Search for the cell housing the specified text and yield its (x, y) center coordinate. 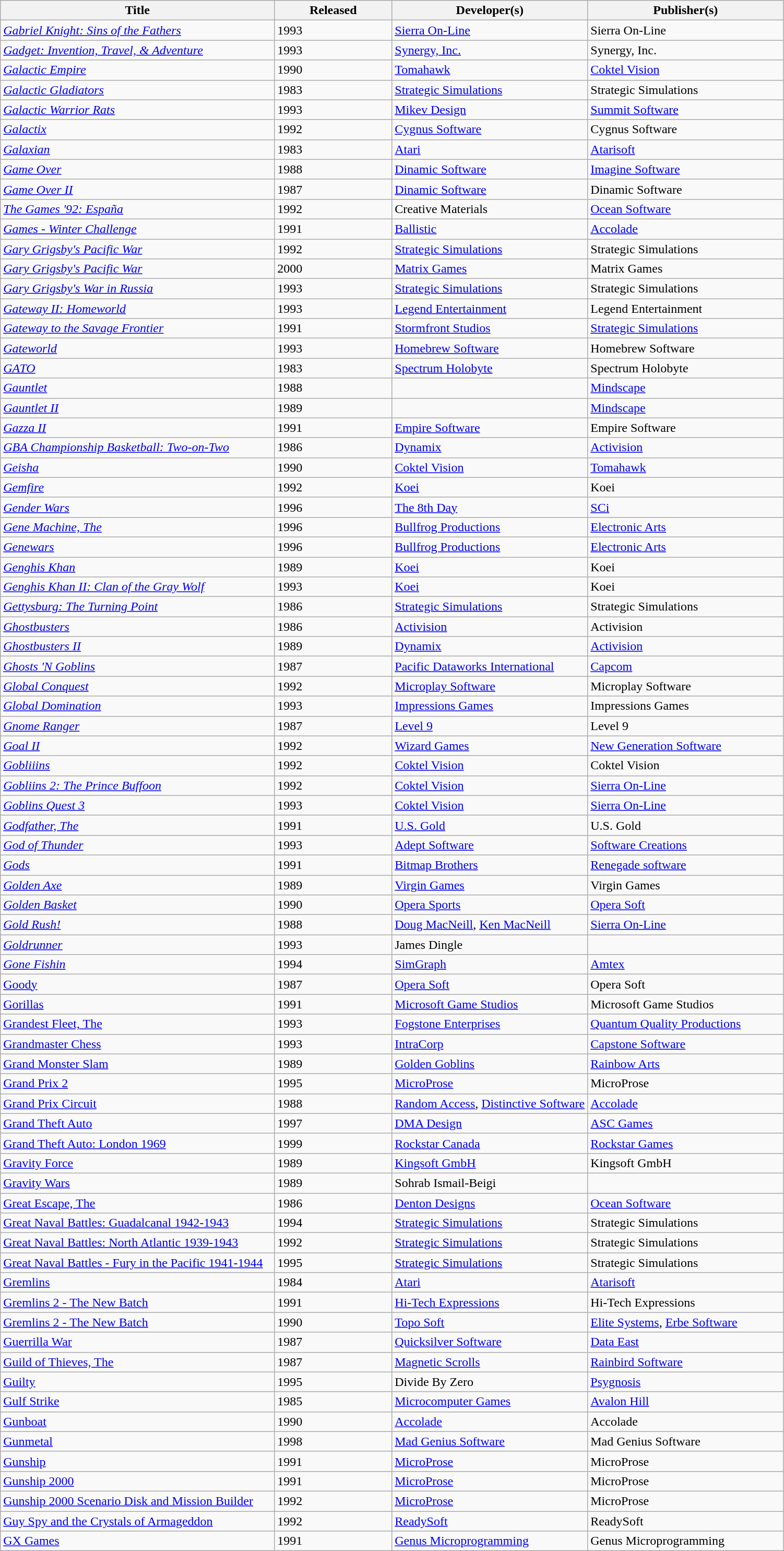
Fogstone Enterprises (490, 1024)
Grand Monster Slam (138, 1064)
Data East (686, 1342)
Ghostbusters II (138, 647)
Ghostbusters (138, 627)
1985 (333, 1402)
Grand Prix Circuit (138, 1103)
Godfather, The (138, 825)
Adept Software (490, 845)
Galaxian (138, 149)
Gateworld (138, 348)
Random Access, Distinctive Software (490, 1103)
Renegade software (686, 865)
Games - Winter Challenge (138, 229)
IntraCorp (490, 1044)
Golden Basket (138, 905)
James Dingle (490, 945)
Goblins Quest 3 (138, 805)
1984 (333, 1283)
Gulf Strike (138, 1402)
Gateway II: Homeworld (138, 309)
Gremlins (138, 1283)
Great Escape, The (138, 1203)
Gone Fishin (138, 965)
Quicksilver Software (490, 1342)
Amtex (686, 965)
Gunship 2000 (138, 1481)
Ghosts 'N Goblins (138, 666)
Gunship 2000 Scenario Disk and Mission Builder (138, 1501)
Opera Sports (490, 905)
Capcom (686, 666)
Grandest Fleet, The (138, 1024)
Summit Software (686, 110)
Grand Theft Auto (138, 1123)
Gazza II (138, 428)
Gary Grigsby's War in Russia (138, 289)
Gauntlet (138, 388)
Gunboat (138, 1421)
Gold Rush! (138, 925)
Great Naval Battles - Fury in the Pacific 1941-1944 (138, 1263)
SimGraph (490, 965)
Genghis Khan (138, 567)
Guy Spy and the Crystals of Armageddon (138, 1521)
SCi (686, 507)
Great Naval Battles: North Atlantic 1939-1943 (138, 1243)
Sohrab Ismail‑Beigi (490, 1183)
Gene Machine, The (138, 527)
Magnetic Scrolls (490, 1362)
Geisha (138, 467)
Stormfront Studios (490, 328)
Game Over II (138, 189)
Quantum Quality Productions (686, 1024)
Gender Wars (138, 507)
Golden Goblins (490, 1064)
Gnome Ranger (138, 726)
Mikev Design (490, 110)
Goal II (138, 746)
Grand Theft Auto: London 1969 (138, 1143)
Galactic Warrior Rats (138, 110)
Ballistic (490, 229)
Gabriel Knight: Sins of the Fathers (138, 30)
1998 (333, 1441)
Pacific Dataworks International (490, 666)
The 8th Day (490, 507)
Gettysburg: The Turning Point (138, 607)
Denton Designs (490, 1203)
Doug MacNeill, Ken MacNeill (490, 925)
Goldrunner (138, 945)
Rockstar Games (686, 1143)
Goody (138, 984)
Rockstar Canada (490, 1143)
2000 (333, 269)
Genghis Khan II: Clan of the Gray Wolf (138, 587)
Elite Systems, Erbe Software (686, 1322)
1999 (333, 1143)
Galactic Empire (138, 70)
Gateway to the Savage Frontier (138, 328)
New Generation Software (686, 746)
Gunship (138, 1461)
Guilty (138, 1382)
God of Thunder (138, 845)
Great Naval Battles: Guadalcanal 1942-1943 (138, 1223)
Rainbird Software (686, 1362)
Global Domination (138, 706)
Genewars (138, 547)
ASC Games (686, 1123)
Creative Materials (490, 209)
Bitmap Brothers (490, 865)
Gemfire (138, 487)
GATO (138, 368)
Guild of Thieves, The (138, 1362)
Gunmetal (138, 1441)
Gorillas (138, 1004)
Psygnosis (686, 1382)
Released (333, 10)
GBA Championship Basketball: Two-on-Two (138, 448)
Avalon Hill (686, 1402)
Global Conquest (138, 686)
1997 (333, 1123)
Gobliiins (138, 766)
Grand Prix 2 (138, 1084)
Wizard Games (490, 746)
Gobliins 2: The Prince Buffoon (138, 785)
Galactix (138, 130)
Golden Axe (138, 885)
Publisher(s) (686, 10)
Rainbow Arts (686, 1064)
Grandmaster Chess (138, 1044)
DMA Design (490, 1123)
GX Games (138, 1541)
Topo Soft (490, 1322)
Developer(s) (490, 10)
Imagine Software (686, 169)
Gravity Force (138, 1163)
Game Over (138, 169)
Guerrilla War (138, 1342)
Software Creations (686, 845)
Divide By Zero (490, 1382)
Galactic Gladiators (138, 90)
Gadget: Invention, Travel, & Adventure (138, 50)
Gods (138, 865)
Microcomputer Games (490, 1402)
Gravity Wars (138, 1183)
Title (138, 10)
Gauntlet II (138, 408)
Capstone Software (686, 1044)
The Games '92: España (138, 209)
